Scan for the cell matching the given text and deliver its [X, Y] coordinate at center. 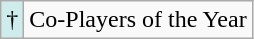
Co-Players of the Year [138, 20]
† [12, 20]
